Identify which cell holds the provided text, then report its [x, y] central coordinate. 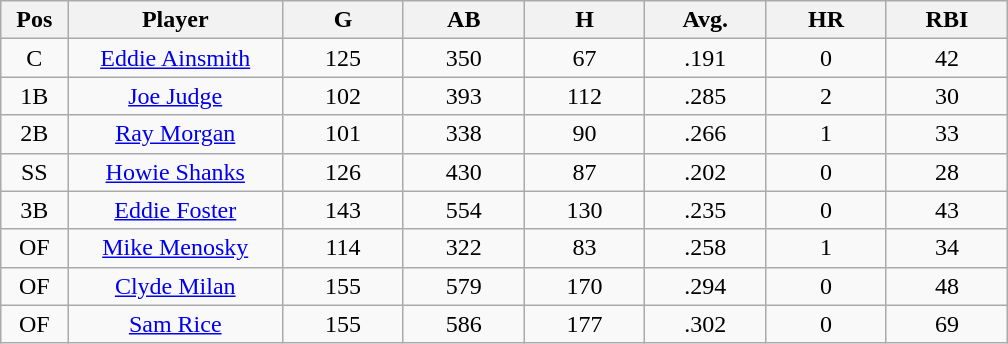
Joe Judge [176, 96]
2 [826, 96]
130 [584, 210]
87 [584, 172]
3B [34, 210]
G [344, 20]
350 [464, 58]
143 [344, 210]
69 [946, 324]
.302 [706, 324]
Player [176, 20]
.191 [706, 58]
HR [826, 20]
2B [34, 134]
28 [946, 172]
Avg. [706, 20]
.266 [706, 134]
Eddie Ainsmith [176, 58]
Pos [34, 20]
Eddie Foster [176, 210]
.285 [706, 96]
338 [464, 134]
579 [464, 286]
112 [584, 96]
430 [464, 172]
67 [584, 58]
.258 [706, 248]
586 [464, 324]
.294 [706, 286]
48 [946, 286]
322 [464, 248]
SS [34, 172]
170 [584, 286]
101 [344, 134]
125 [344, 58]
.235 [706, 210]
30 [946, 96]
43 [946, 210]
393 [464, 96]
RBI [946, 20]
.202 [706, 172]
554 [464, 210]
C [34, 58]
33 [946, 134]
83 [584, 248]
126 [344, 172]
AB [464, 20]
Ray Morgan [176, 134]
Mike Menosky [176, 248]
177 [584, 324]
Sam Rice [176, 324]
1B [34, 96]
42 [946, 58]
102 [344, 96]
114 [344, 248]
90 [584, 134]
34 [946, 248]
Howie Shanks [176, 172]
Clyde Milan [176, 286]
H [584, 20]
